For the text-containing cell, return its midpoint in (x, y) coordinate format. 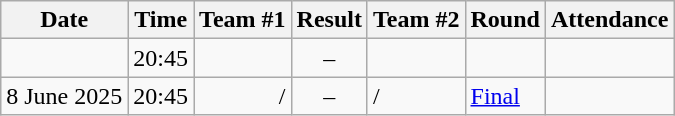
8 June 2025 (64, 96)
Result (329, 20)
Team #2 (416, 20)
Time (161, 20)
Attendance (609, 20)
Team #1 (243, 20)
Round (505, 20)
Date (64, 20)
Final (505, 96)
